Find where the given text appears and provide that cell's center as [x, y] coordinate. 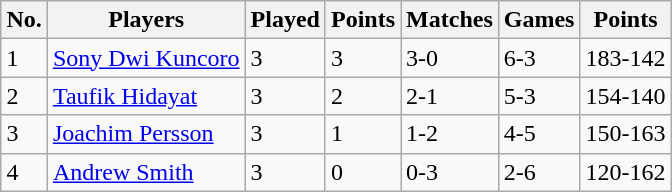
154-140 [626, 96]
Games [539, 20]
183-142 [626, 58]
150-163 [626, 134]
2-1 [450, 96]
Players [146, 20]
4 [24, 172]
Matches [450, 20]
120-162 [626, 172]
3-0 [450, 58]
6-3 [539, 58]
Taufik Hidayat [146, 96]
Joachim Persson [146, 134]
1-2 [450, 134]
Played [285, 20]
No. [24, 20]
Sony Dwi Kuncoro [146, 58]
0-3 [450, 172]
0 [362, 172]
2-6 [539, 172]
Andrew Smith [146, 172]
4-5 [539, 134]
5-3 [539, 96]
